Pinpoint the cell where the given text exists, returning its (x, y) midpoint coordinate. 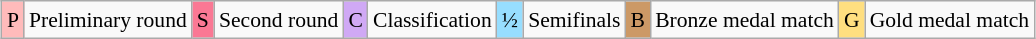
Preliminary round (108, 20)
P (13, 20)
S (203, 20)
G (852, 20)
Semifinals (574, 20)
C (356, 20)
Second round (278, 20)
Bronze medal match (744, 20)
Classification (432, 20)
Gold medal match (950, 20)
½ (510, 20)
B (638, 20)
